Locate the cell with the specified text and output its (X, Y) center coordinate. 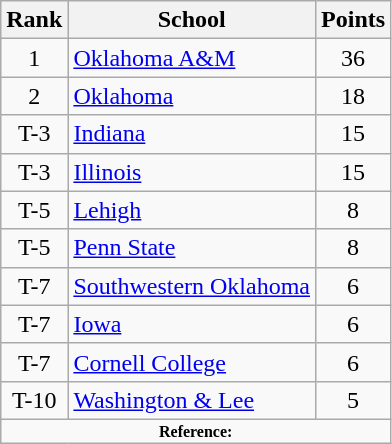
36 (354, 58)
Indiana (192, 134)
Points (354, 20)
Oklahoma (192, 96)
Lehigh (192, 210)
Reference: (196, 431)
Rank (34, 20)
T-10 (34, 400)
1 (34, 58)
2 (34, 96)
Washington & Lee (192, 400)
Penn State (192, 248)
18 (354, 96)
School (192, 20)
Iowa (192, 324)
Cornell College (192, 362)
Southwestern Oklahoma (192, 286)
5 (354, 400)
Illinois (192, 172)
Oklahoma A&M (192, 58)
